Scan for the cell matching the given text and deliver its (x, y) coordinate at center. 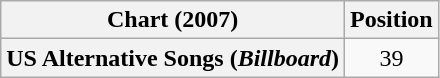
39 (392, 58)
Chart (2007) (173, 20)
US Alternative Songs (Billboard) (173, 58)
Position (392, 20)
